Find where the given text appears and provide that cell's center as [x, y] coordinate. 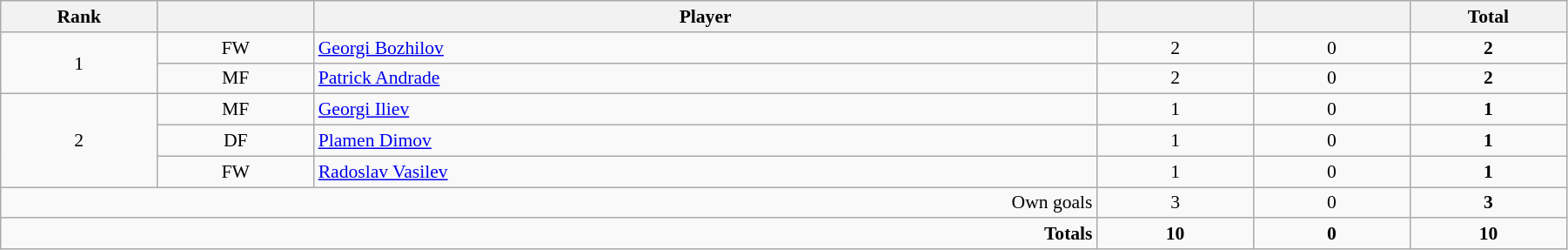
Player [706, 17]
Radoslav Vasilev [706, 172]
Rank [79, 17]
Georgi Iliev [706, 110]
Plamen Dimov [706, 141]
Own goals [549, 203]
DF [236, 141]
Total [1488, 17]
Totals [549, 234]
Patrick Andrade [706, 78]
Georgi Bozhilov [706, 48]
